Scan for the cell matching the given text and deliver its (X, Y) coordinate at center. 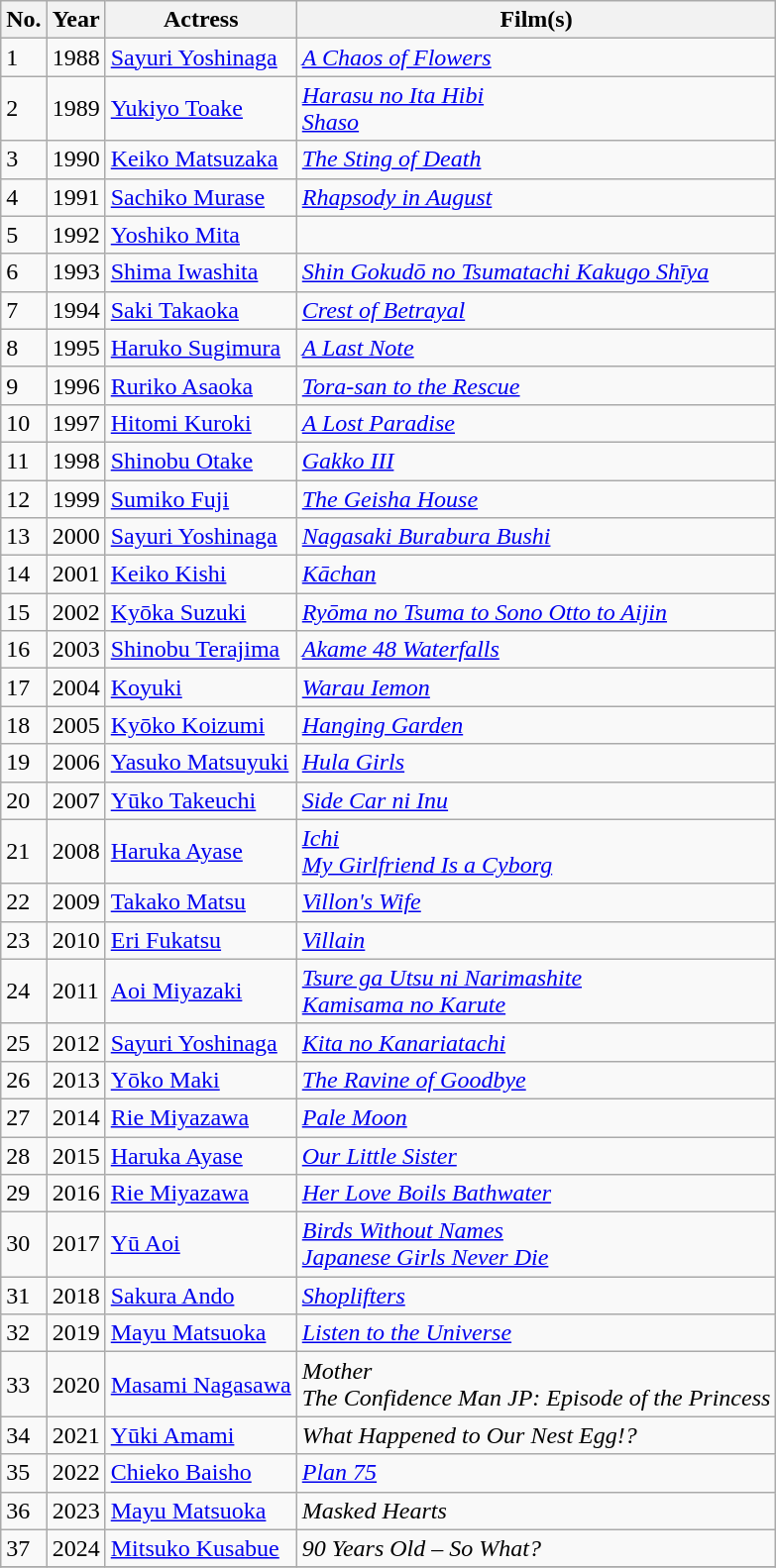
Masami Nagasawa (200, 1385)
27 (24, 1117)
1990 (75, 159)
2 (24, 109)
2013 (75, 1080)
2005 (75, 725)
Yū Aoi (200, 1244)
9 (24, 385)
2015 (75, 1156)
24 (24, 991)
28 (24, 1156)
32 (24, 1333)
15 (24, 612)
Keiko Kishi (200, 575)
The Geisha House (536, 498)
26 (24, 1080)
Yukiyo Toake (200, 109)
30 (24, 1244)
5 (24, 235)
Tsure ga Utsu ni NarimashiteKamisama no Karute (536, 991)
2017 (75, 1244)
1993 (75, 272)
2020 (75, 1385)
2024 (75, 1548)
2010 (75, 940)
33 (24, 1385)
31 (24, 1296)
13 (24, 537)
Akame 48 Waterfalls (536, 650)
23 (24, 940)
2001 (75, 575)
Kāchan (536, 575)
Harasu no Ita HibiShaso (536, 109)
Pale Moon (536, 1117)
Mitsuko Kusabue (200, 1548)
Crest of Betrayal (536, 310)
12 (24, 498)
21 (24, 852)
Yōko Maki (200, 1080)
2014 (75, 1117)
Saki Takaoka (200, 310)
14 (24, 575)
Haruko Sugimura (200, 348)
2016 (75, 1194)
The Sting of Death (536, 159)
1998 (75, 461)
2008 (75, 852)
1999 (75, 498)
Listen to the Universe (536, 1333)
Actress (200, 20)
2021 (75, 1435)
Birds Without NamesJapanese Girls Never Die (536, 1244)
The Ravine of Goodbye (536, 1080)
Hitomi Kuroki (200, 423)
37 (24, 1548)
2000 (75, 537)
Rhapsody in August (536, 197)
Yūko Takeuchi (200, 800)
A Last Note (536, 348)
Hanging Garden (536, 725)
Sumiko Fuji (200, 498)
Koyuki (200, 687)
2004 (75, 687)
Yasuko Matsuyuki (200, 763)
Warau Iemon (536, 687)
2011 (75, 991)
1991 (75, 197)
2006 (75, 763)
Ryōma no Tsuma to Sono Otto to Aijin (536, 612)
Our Little Sister (536, 1156)
25 (24, 1042)
Yūki Amami (200, 1435)
2009 (75, 902)
20 (24, 800)
18 (24, 725)
Side Car ni Inu (536, 800)
Villain (536, 940)
22 (24, 902)
Shoplifters (536, 1296)
Her Love Boils Bathwater (536, 1194)
10 (24, 423)
Yoshiko Mita (200, 235)
Nagasaki Burabura Bushi (536, 537)
4 (24, 197)
IchiMy Girlfriend Is a Cyborg (536, 852)
MotherThe Confidence Man JP: Episode of the Princess (536, 1385)
2019 (75, 1333)
34 (24, 1435)
11 (24, 461)
Film(s) (536, 20)
Plan 75 (536, 1473)
2007 (75, 800)
Hula Girls (536, 763)
Kyōko Koizumi (200, 725)
Aoi Miyazaki (200, 991)
1995 (75, 348)
17 (24, 687)
Kita no Kanariatachi (536, 1042)
Ruriko Asaoka (200, 385)
1 (24, 57)
36 (24, 1511)
16 (24, 650)
Eri Fukatsu (200, 940)
Villon's Wife (536, 902)
Tora-san to the Rescue (536, 385)
1992 (75, 235)
Shima Iwashita (200, 272)
Takako Matsu (200, 902)
Chieko Baisho (200, 1473)
8 (24, 348)
Masked Hearts (536, 1511)
7 (24, 310)
Gakko III (536, 461)
1996 (75, 385)
1988 (75, 57)
2002 (75, 612)
29 (24, 1194)
Shinobu Terajima (200, 650)
Shin Gokudō no Tsumatachi Kakugo Shīya (536, 272)
No. (24, 20)
2022 (75, 1473)
2023 (75, 1511)
35 (24, 1473)
2012 (75, 1042)
Keiko Matsuzaka (200, 159)
Kyōka Suzuki (200, 612)
A Chaos of Flowers (536, 57)
3 (24, 159)
2003 (75, 650)
19 (24, 763)
90 Years Old – So What? (536, 1548)
6 (24, 272)
Year (75, 20)
1997 (75, 423)
1994 (75, 310)
2018 (75, 1296)
What Happened to Our Nest Egg!? (536, 1435)
Shinobu Otake (200, 461)
1989 (75, 109)
A Lost Paradise (536, 423)
Sachiko Murase (200, 197)
Sakura Ando (200, 1296)
